Extract the [x, y] coordinate from the center of the cell holding the provided text.  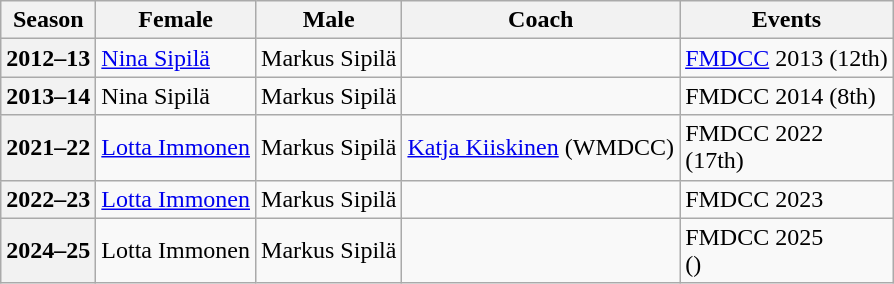
FMDCC 2013 (12th) [787, 58]
Events [787, 20]
FMDCC 2025 () [787, 250]
Coach [541, 20]
2013–14 [48, 96]
Season [48, 20]
Female [176, 20]
2021–22 [48, 148]
FMDCC 2023 [787, 199]
2012–13 [48, 58]
2024–25 [48, 250]
FMDCC 2014 (8th) [787, 96]
2022–23 [48, 199]
Male [329, 20]
Katja Kiiskinen (WMDCC) [541, 148]
FMDCC 2022 (17th) [787, 148]
